Detect which cell encompasses the target text, then output its (x, y) center coordinate. 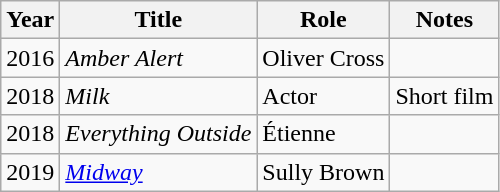
Notes (444, 20)
Midway (158, 172)
Milk (158, 96)
Role (324, 20)
Actor (324, 96)
2016 (30, 58)
Étienne (324, 134)
Everything Outside (158, 134)
Short film (444, 96)
Amber Alert (158, 58)
Sully Brown (324, 172)
Year (30, 20)
Title (158, 20)
2019 (30, 172)
Oliver Cross (324, 58)
